For the text-containing cell, return its midpoint in (X, Y) coordinate format. 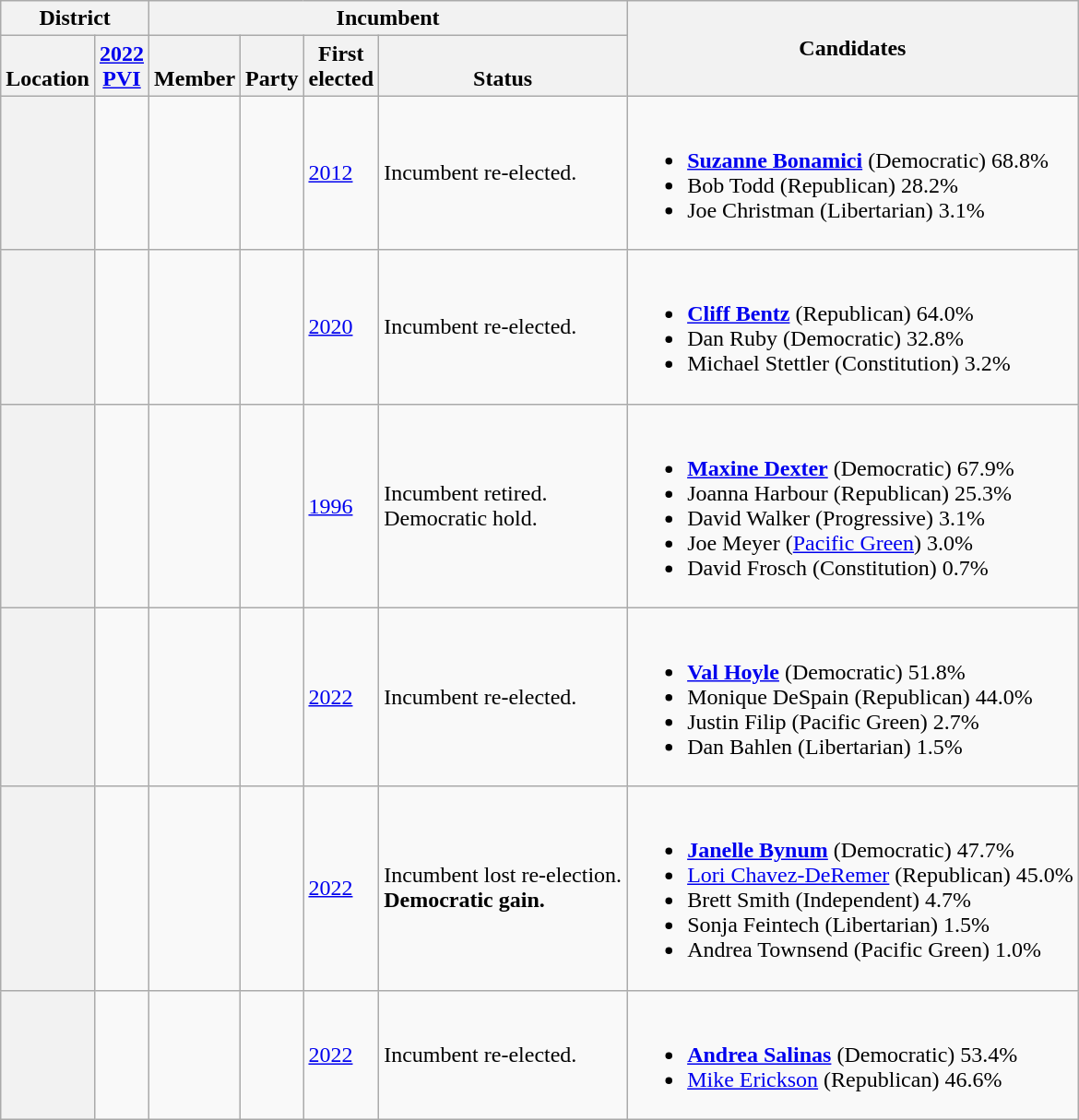
2012 (341, 173)
Member (196, 66)
Val Hoyle (Democratic) 51.8%Monique DeSpain (Republican) 44.0%Justin Filip (Pacific Green) 2.7%Dan Bahlen (Libertarian) 1.5% (853, 697)
Party (272, 66)
Location (48, 66)
2022PVI (122, 66)
Incumbent (388, 18)
Status (504, 66)
District (76, 18)
1996 (341, 505)
Suzanne Bonamici (Democratic) 68.8%Bob Todd (Republican) 28.2%Joe Christman (Libertarian) 3.1% (853, 173)
2020 (341, 326)
Andrea Salinas (Democratic) 53.4%Mike Erickson (Republican) 46.6% (853, 1055)
Candidates (853, 48)
Incumbent lost re-election.Democratic gain. (504, 889)
Cliff Bentz (Republican) 64.0%Dan Ruby (Democratic) 32.8%Michael Stettler (Constitution) 3.2% (853, 326)
Incumbent retired.Democratic hold. (504, 505)
Firstelected (341, 66)
